Pinpoint the cell where the given text exists, returning its [x, y] midpoint coordinate. 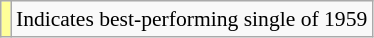
Indicates best-performing single of 1959 [192, 19]
